Return the (X, Y) coordinate for the center point of the cell that contains the specified text.  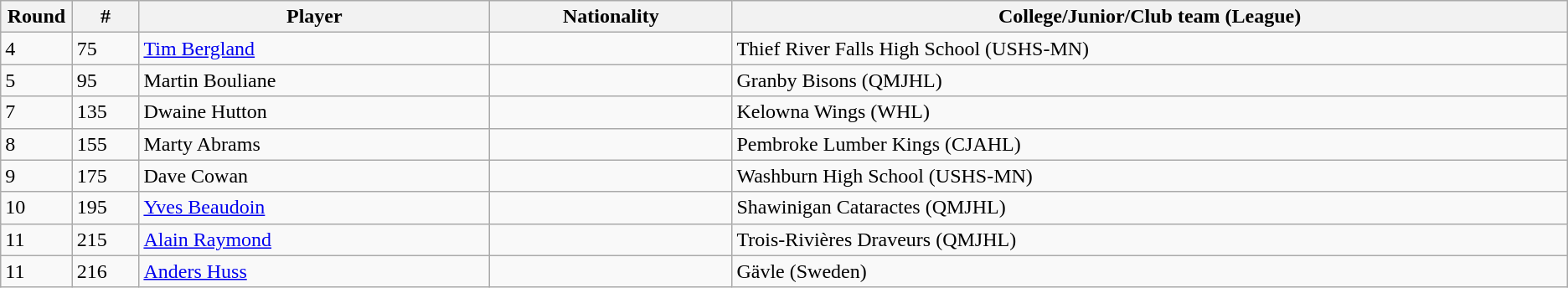
155 (106, 144)
Round (37, 17)
75 (106, 49)
195 (106, 208)
Thief River Falls High School (USHS-MN) (1149, 49)
Player (315, 17)
Yves Beaudoin (315, 208)
Dave Cowan (315, 176)
4 (37, 49)
5 (37, 80)
95 (106, 80)
Marty Abrams (315, 144)
175 (106, 176)
# (106, 17)
Martin Bouliane (315, 80)
Dwaine Hutton (315, 112)
Granby Bisons (QMJHL) (1149, 80)
135 (106, 112)
College/Junior/Club team (League) (1149, 17)
Pembroke Lumber Kings (CJAHL) (1149, 144)
215 (106, 239)
8 (37, 144)
Tim Bergland (315, 49)
216 (106, 271)
Alain Raymond (315, 239)
Washburn High School (USHS-MN) (1149, 176)
Trois-Rivières Draveurs (QMJHL) (1149, 239)
Shawinigan Cataractes (QMJHL) (1149, 208)
Anders Huss (315, 271)
Kelowna Wings (WHL) (1149, 112)
Gävle (Sweden) (1149, 271)
10 (37, 208)
Nationality (611, 17)
9 (37, 176)
7 (37, 112)
